Search for the cell housing the specified text and yield its (x, y) center coordinate. 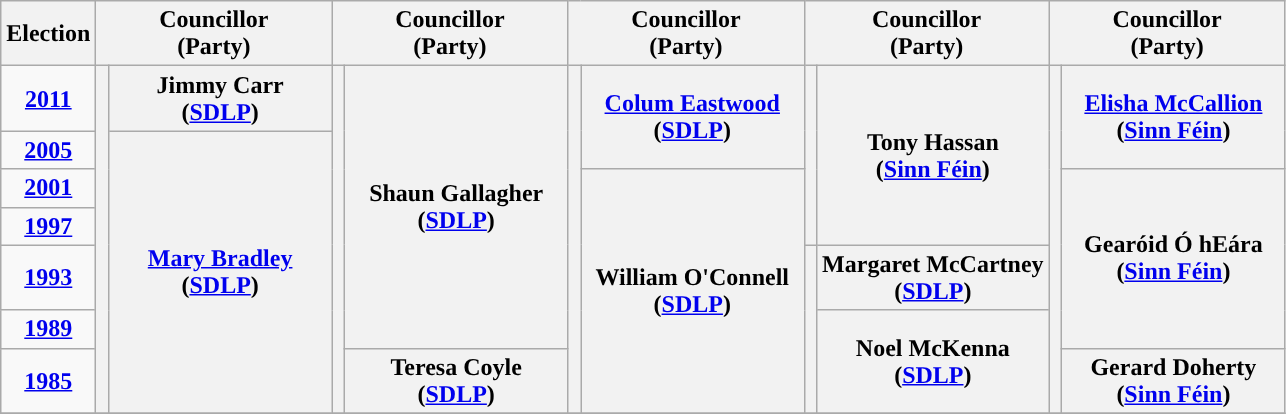
Margaret McCartney (SDLP) (934, 278)
Teresa Coyle (SDLP) (456, 380)
Tony Hassan (Sinn Féin) (934, 156)
Noel McKenna (SDLP) (934, 362)
2011 (48, 98)
Colum Eastwood (SDLP) (692, 118)
Jimmy Carr (SDLP) (220, 98)
Mary Bradley (SDLP) (220, 272)
1993 (48, 278)
Gerard Doherty (Sinn Féin) (1174, 380)
Election (48, 34)
2005 (48, 150)
1989 (48, 329)
William O'Connell (SDLP) (692, 291)
Elisha McCallion (Sinn Féin) (1174, 118)
Shaun Gallagher (SDLP) (456, 207)
Gearóid Ó hEára (Sinn Féin) (1174, 258)
2001 (48, 188)
1985 (48, 380)
1997 (48, 226)
